Locate the cell with the specified text and output its (x, y) center coordinate. 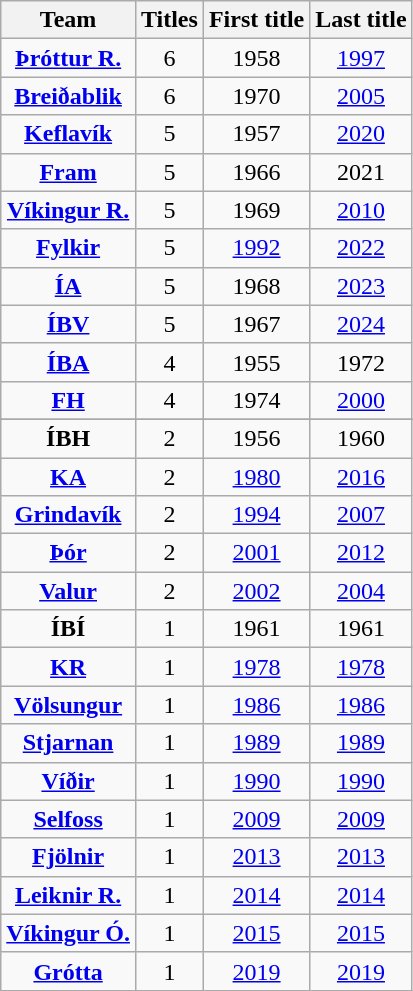
2016 (361, 477)
1955 (256, 362)
1967 (256, 324)
Fjölnir (68, 857)
Leiknir R. (68, 895)
1958 (256, 58)
Víðir (68, 781)
FH (68, 400)
2005 (361, 96)
1994 (256, 515)
ÍBA (68, 362)
2024 (361, 324)
ÍBÍ (68, 629)
1972 (361, 362)
Keflavík (68, 134)
1969 (256, 210)
1992 (256, 248)
Last title (361, 20)
Valur (68, 591)
2020 (361, 134)
2001 (256, 553)
Selfoss (68, 819)
Víkingur R. (68, 210)
2002 (256, 591)
1966 (256, 172)
Fram (68, 172)
First title (256, 20)
ÍA (68, 286)
1956 (256, 438)
1974 (256, 400)
2010 (361, 210)
Titles (169, 20)
1960 (361, 438)
1970 (256, 96)
Grindavík (68, 515)
2023 (361, 286)
2022 (361, 248)
Völsungur (68, 705)
Þróttur R. (68, 58)
2007 (361, 515)
Þór (68, 553)
Stjarnan (68, 743)
2012 (361, 553)
2021 (361, 172)
1980 (256, 477)
1957 (256, 134)
ÍBV (68, 324)
1997 (361, 58)
Grótta (68, 971)
2004 (361, 591)
Fylkir (68, 248)
2000 (361, 400)
Víkingur Ó. (68, 933)
ÍBH (68, 438)
Team (68, 20)
KR (68, 667)
KA (68, 477)
1968 (256, 286)
Breiðablik (68, 96)
